Locate the cell with the specified text and output its [X, Y] center coordinate. 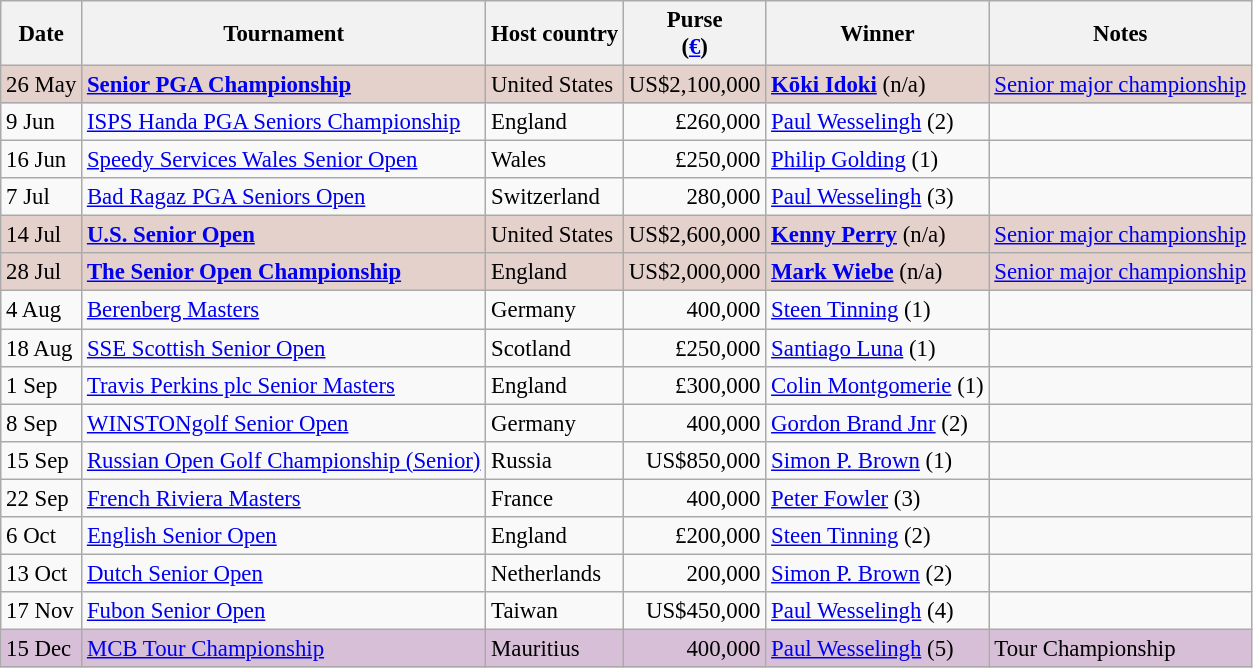
Notes [1120, 34]
Berenberg Masters [284, 310]
200,000 [695, 573]
1 Sep [42, 385]
£300,000 [695, 385]
WINSTONgolf Senior Open [284, 423]
Scotland [555, 348]
Steen Tinning (2) [878, 536]
Travis Perkins plc Senior Masters [284, 385]
US$2,100,000 [695, 85]
Switzerland [555, 197]
French Riviera Masters [284, 498]
Date [42, 34]
6 Oct [42, 536]
Bad Ragaz PGA Seniors Open [284, 197]
£200,000 [695, 536]
£260,000 [695, 122]
Mauritius [555, 648]
15 Sep [42, 460]
US$2,000,000 [695, 273]
Tour Championship [1120, 648]
MCB Tour Championship [284, 648]
US$850,000 [695, 460]
Russia [555, 460]
ISPS Handa PGA Seniors Championship [284, 122]
Fubon Senior Open [284, 611]
Wales [555, 160]
18 Aug [42, 348]
14 Jul [42, 235]
280,000 [695, 197]
13 Oct [42, 573]
Santiago Luna (1) [878, 348]
Simon P. Brown (1) [878, 460]
Gordon Brand Jnr (2) [878, 423]
Purse(€) [695, 34]
Netherlands [555, 573]
Colin Montgomerie (1) [878, 385]
The Senior Open Championship [284, 273]
France [555, 498]
Host country [555, 34]
Dutch Senior Open [284, 573]
26 May [42, 85]
9 Jun [42, 122]
16 Jun [42, 160]
Winner [878, 34]
15 Dec [42, 648]
4 Aug [42, 310]
8 Sep [42, 423]
English Senior Open [284, 536]
22 Sep [42, 498]
Mark Wiebe (n/a) [878, 273]
Paul Wesselingh (4) [878, 611]
Taiwan [555, 611]
Tournament [284, 34]
Paul Wesselingh (2) [878, 122]
Speedy Services Wales Senior Open [284, 160]
Simon P. Brown (2) [878, 573]
Senior PGA Championship [284, 85]
Paul Wesselingh (3) [878, 197]
SSE Scottish Senior Open [284, 348]
Kenny Perry (n/a) [878, 235]
U.S. Senior Open [284, 235]
Philip Golding (1) [878, 160]
Paul Wesselingh (5) [878, 648]
Russian Open Golf Championship (Senior) [284, 460]
US$2,600,000 [695, 235]
Steen Tinning (1) [878, 310]
US$450,000 [695, 611]
17 Nov [42, 611]
7 Jul [42, 197]
Kōki Idoki (n/a) [878, 85]
Peter Fowler (3) [878, 498]
28 Jul [42, 273]
